Capture the cell that displays the provided text and extract its (x, y) central coordinate. 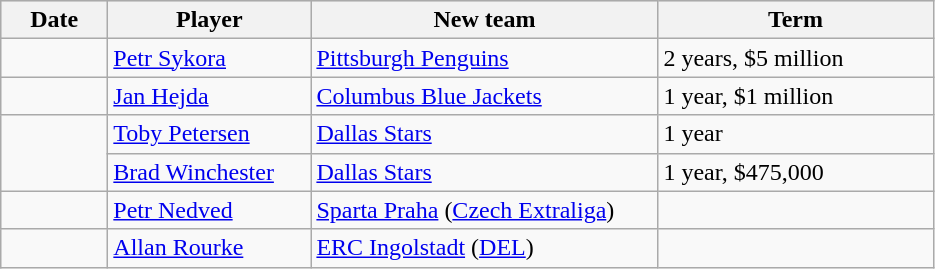
Toby Petersen (210, 134)
1 year, $1 million (796, 96)
1 year (796, 134)
ERC Ingolstadt (DEL) (484, 248)
Petr Sykora (210, 58)
Allan Rourke (210, 248)
New team (484, 20)
Player (210, 20)
Petr Nedved (210, 210)
Columbus Blue Jackets (484, 96)
Jan Hejda (210, 96)
Term (796, 20)
Pittsburgh Penguins (484, 58)
Sparta Praha (Czech Extraliga) (484, 210)
Brad Winchester (210, 172)
2 years, $5 million (796, 58)
1 year, $475,000 (796, 172)
Date (54, 20)
